From the cell containing the given text, extract its center point as [x, y] coordinate. 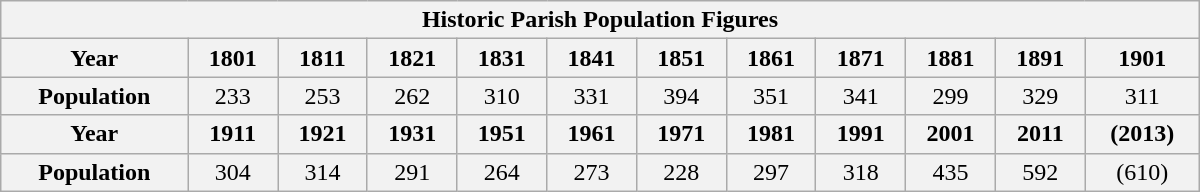
(2013) [1142, 134]
351 [771, 96]
253 [323, 96]
329 [1040, 96]
1871 [861, 58]
1951 [502, 134]
1831 [502, 58]
592 [1040, 172]
(610) [1142, 172]
Historic Parish Population Figures [600, 20]
1801 [233, 58]
2001 [951, 134]
1881 [951, 58]
1821 [412, 58]
2011 [1040, 134]
310 [502, 96]
228 [681, 172]
1811 [323, 58]
233 [233, 96]
1901 [1142, 58]
331 [592, 96]
273 [592, 172]
1861 [771, 58]
1841 [592, 58]
1991 [861, 134]
1921 [323, 134]
297 [771, 172]
264 [502, 172]
341 [861, 96]
311 [1142, 96]
318 [861, 172]
1971 [681, 134]
299 [951, 96]
1911 [233, 134]
1961 [592, 134]
1981 [771, 134]
394 [681, 96]
1851 [681, 58]
1891 [1040, 58]
314 [323, 172]
304 [233, 172]
291 [412, 172]
1931 [412, 134]
262 [412, 96]
435 [951, 172]
